From the cell containing the given text, extract its center point as (X, Y) coordinate. 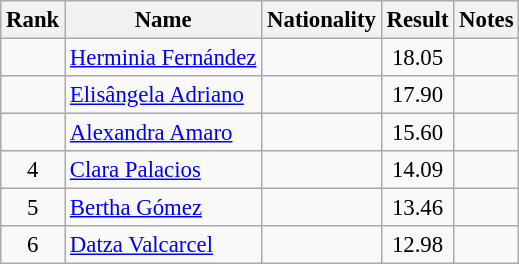
Herminia Fernández (164, 58)
15.60 (418, 133)
5 (33, 208)
Nationality (322, 20)
Result (418, 20)
14.09 (418, 170)
Rank (33, 20)
13.46 (418, 208)
Name (164, 20)
Datza Valcarcel (164, 245)
Alexandra Amaro (164, 133)
6 (33, 245)
Clara Palacios (164, 170)
Bertha Gómez (164, 208)
Elisângela Adriano (164, 95)
Notes (486, 20)
4 (33, 170)
12.98 (418, 245)
17.90 (418, 95)
18.05 (418, 58)
